Locate the cell with the specified text and output its [X, Y] center coordinate. 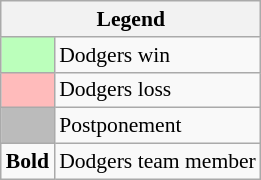
Dodgers team member [158, 162]
Dodgers loss [158, 90]
Legend [131, 19]
Dodgers win [158, 55]
Bold [28, 162]
Postponement [158, 126]
